Find where the given text appears and provide that cell's center as (X, Y) coordinate. 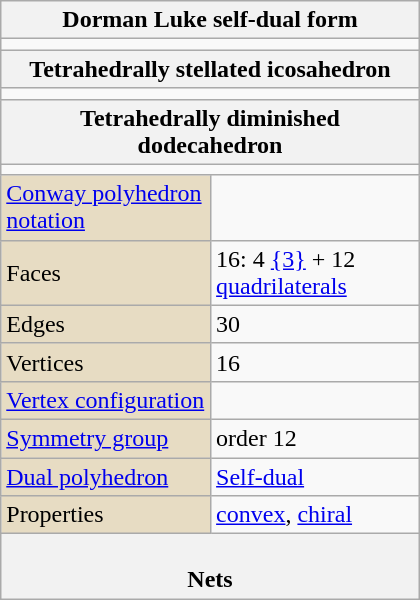
order 12 (316, 438)
16 (316, 362)
Dual polyhedron (106, 477)
Nets (210, 566)
30 (316, 324)
Self-dual (316, 477)
Edges (106, 324)
16: 4 {3} + 12 quadrilaterals (316, 272)
Properties (106, 515)
Vertices (106, 362)
convex, chiral (316, 515)
Conway polyhedron notation (106, 208)
Faces (106, 272)
Symmetry group (106, 438)
Tetrahedrally diminished dodecahedron (210, 132)
Vertex configuration (106, 400)
Dorman Luke self-dual form (210, 20)
Tetrahedrally stellated icosahedron (210, 69)
